From the cell containing the given text, extract its center point as [X, Y] coordinate. 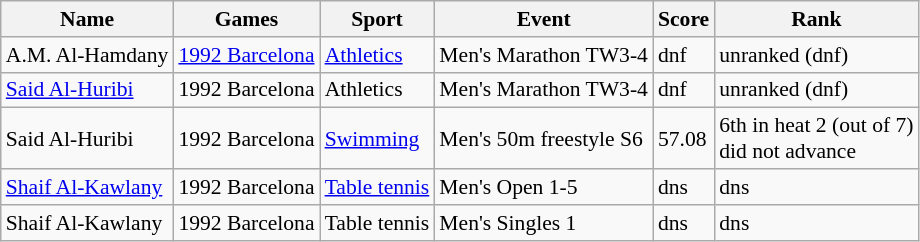
A.M. Al-Hamdany [88, 55]
Men's Open 1-5 [544, 187]
Games [246, 19]
Score [684, 19]
6th in heat 2 (out of 7)did not advance [816, 138]
57.08 [684, 138]
Name [88, 19]
Event [544, 19]
Rank [816, 19]
Swimming [378, 138]
Men's Singles 1 [544, 223]
Sport [378, 19]
Men's 50m freestyle S6 [544, 138]
